Extract the [X, Y] coordinate from the center of the cell holding the provided text.  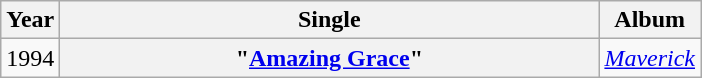
1994 [30, 58]
Album [650, 20]
"Amazing Grace" [330, 58]
Single [330, 20]
Maverick [650, 58]
Year [30, 20]
